Search for the cell housing the specified text and yield its (x, y) center coordinate. 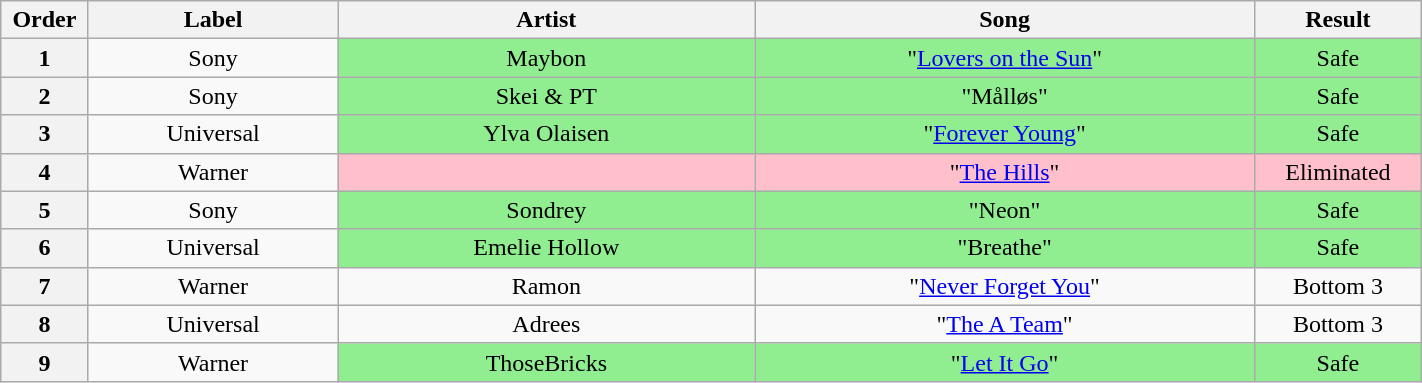
"Let It Go" (1005, 362)
Sondrey (546, 210)
3 (44, 134)
"Forever Young" (1005, 134)
"Neon" (1005, 210)
6 (44, 248)
"Lovers on the Sun" (1005, 58)
ThoseBricks (546, 362)
Label (213, 20)
2 (44, 96)
8 (44, 324)
"The A Team" (1005, 324)
Maybon (546, 58)
"Never Forget You" (1005, 286)
9 (44, 362)
Song (1005, 20)
Ramon (546, 286)
5 (44, 210)
Ylva Olaisen (546, 134)
7 (44, 286)
4 (44, 172)
Result (1338, 20)
"Breathe" (1005, 248)
Order (44, 20)
Artist (546, 20)
Skei & PT (546, 96)
Adrees (546, 324)
1 (44, 58)
Emelie Hollow (546, 248)
"The Hills" (1005, 172)
Eliminated (1338, 172)
"Målløs" (1005, 96)
